Capture the cell that displays the provided text and extract its (x, y) central coordinate. 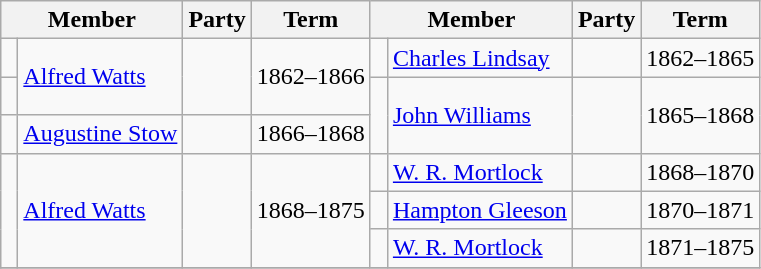
1868–1875 (310, 210)
1862–1865 (700, 58)
1866–1868 (310, 134)
Augustine Stow (100, 134)
1868–1870 (700, 172)
1865–1868 (700, 115)
1870–1871 (700, 210)
1862–1866 (310, 77)
1871–1875 (700, 248)
John Williams (480, 115)
Hampton Gleeson (480, 210)
Charles Lindsay (480, 58)
